Detect which cell encompasses the target text, then output its (x, y) center coordinate. 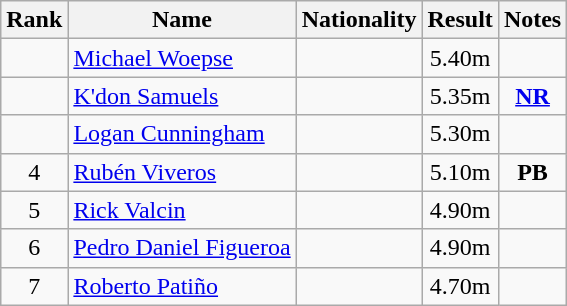
Notes (532, 20)
Rubén Viveros (182, 172)
Name (182, 20)
5.30m (460, 134)
Rank (34, 20)
4 (34, 172)
5.40m (460, 58)
Pedro Daniel Figueroa (182, 248)
Rick Valcin (182, 210)
Michael Woepse (182, 58)
6 (34, 248)
K'don Samuels (182, 96)
Nationality (359, 20)
NR (532, 96)
4.70m (460, 286)
Roberto Patiño (182, 286)
5.10m (460, 172)
5.35m (460, 96)
Result (460, 20)
5 (34, 210)
7 (34, 286)
PB (532, 172)
Logan Cunningham (182, 134)
